For the text-containing cell, return its midpoint in [X, Y] coordinate format. 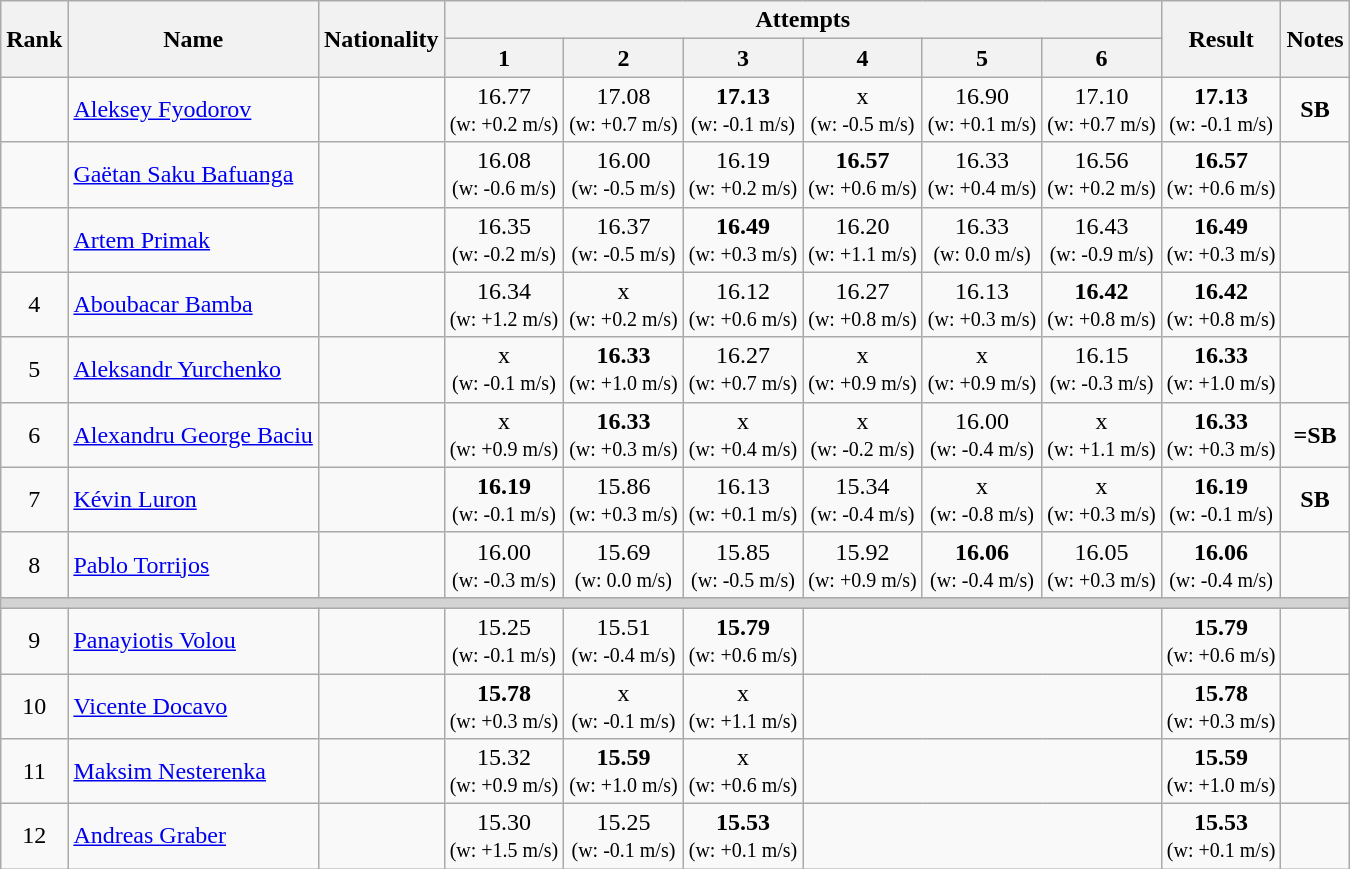
x (w: +0.6 m/s) [743, 772]
16.37 (w: -0.5 m/s) [624, 240]
11 [34, 772]
16.56 (w: +0.2 m/s) [1102, 174]
x (w: +0.4 m/s) [743, 434]
15.85 (w: -0.5 m/s) [743, 564]
15.34 (w: -0.4 m/s) [863, 500]
15.30 (w: +1.5 m/s) [504, 836]
1 [504, 58]
Attempts [802, 20]
16.13 (w: +0.3 m/s) [982, 304]
17.08 (w: +0.7 m/s) [624, 110]
8 [34, 564]
16.90 (w: +0.1 m/s) [982, 110]
x (w: -0.8 m/s) [982, 500]
16.05 (w: +0.3 m/s) [1102, 564]
Kévin Luron [194, 500]
Nationality [381, 39]
16.20 (w: +1.1 m/s) [863, 240]
Aboubacar Bamba [194, 304]
16.77 (w: +0.2 m/s) [504, 110]
Aleksey Fyodorov [194, 110]
Notes [1315, 39]
Artem Primak [194, 240]
Result [1221, 39]
16.00 (w: -0.3 m/s) [504, 564]
16.27 (w: +0.7 m/s) [743, 370]
x (w: -0.2 m/s) [863, 434]
16.00 (w: -0.4 m/s) [982, 434]
x (w: +0.2 m/s) [624, 304]
Maksim Nesterenka [194, 772]
Panayiotis Volou [194, 640]
Vicente Docavo [194, 706]
Aleksandr Yurchenko [194, 370]
Alexandru George Baciu [194, 434]
Gaëtan Saku Bafuanga [194, 174]
16.15 (w: -0.3 m/s) [1102, 370]
16.12 (w: +0.6 m/s) [743, 304]
Rank [34, 39]
10 [34, 706]
2 [624, 58]
16.19 (w: +0.2 m/s) [743, 174]
Name [194, 39]
3 [743, 58]
15.86 (w: +0.3 m/s) [624, 500]
7 [34, 500]
=SB [1315, 434]
12 [34, 836]
17.10 (w: +0.7 m/s) [1102, 110]
Pablo Torrijos [194, 564]
16.33 (w: +0.4 m/s) [982, 174]
16.27 (w: +0.8 m/s) [863, 304]
Andreas Graber [194, 836]
16.35 (w: -0.2 m/s) [504, 240]
15.92 (w: +0.9 m/s) [863, 564]
16.00 (w: -0.5 m/s) [624, 174]
9 [34, 640]
15.32 (w: +0.9 m/s) [504, 772]
x (w: +0.3 m/s) [1102, 500]
16.13 (w: +0.1 m/s) [743, 500]
16.33 (w: 0.0 m/s) [982, 240]
16.08 (w: -0.6 m/s) [504, 174]
15.51 (w: -0.4 m/s) [624, 640]
x (w: -0.5 m/s) [863, 110]
15.69 (w: 0.0 m/s) [624, 564]
16.43 (w: -0.9 m/s) [1102, 240]
16.34 (w: +1.2 m/s) [504, 304]
